Return the [x, y] coordinate for the center point of the cell that contains the specified text.  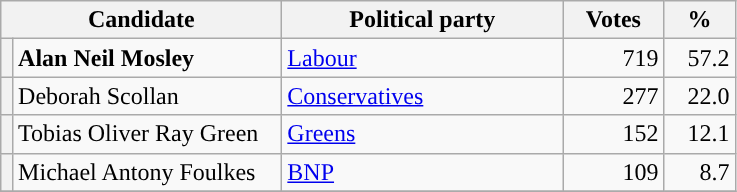
Labour [422, 58]
BNP [422, 172]
Political party [422, 20]
Votes [614, 20]
719 [614, 58]
277 [614, 96]
22.0 [700, 96]
Candidate [142, 20]
12.1 [700, 134]
Conservatives [422, 96]
Greens [422, 134]
109 [614, 172]
57.2 [700, 58]
Alan Neil Mosley [148, 58]
Deborah Scollan [148, 96]
Tobias Oliver Ray Green [148, 134]
152 [614, 134]
8.7 [700, 172]
% [700, 20]
Michael Antony Foulkes [148, 172]
